From the cell containing the given text, extract its center point as [x, y] coordinate. 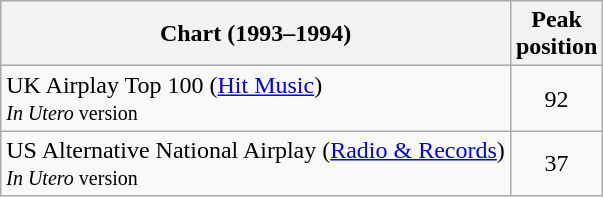
92 [556, 98]
UK Airplay Top 100 (Hit Music)In Utero version [256, 98]
Peakposition [556, 34]
Chart (1993–1994) [256, 34]
US Alternative National Airplay (Radio & Records)In Utero version [256, 164]
37 [556, 164]
